Identify which cell holds the provided text, then report its (X, Y) central coordinate. 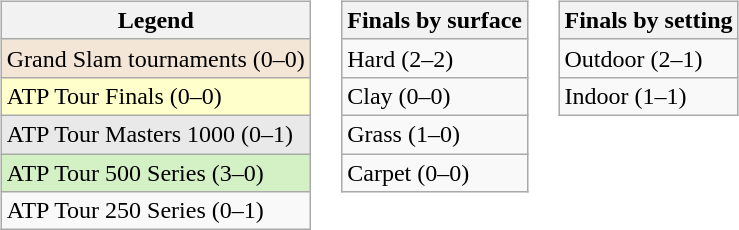
Grand Slam tournaments (0–0) (156, 58)
Hard (2–2) (435, 58)
Indoor (1–1) (648, 96)
ATP Tour 250 Series (0–1) (156, 211)
Legend (156, 20)
ATP Tour 500 Series (3–0) (156, 173)
ATP Tour Finals (0–0) (156, 96)
Finals by surface (435, 20)
Clay (0–0) (435, 96)
Outdoor (2–1) (648, 58)
Grass (1–0) (435, 134)
Carpet (0–0) (435, 173)
ATP Tour Masters 1000 (0–1) (156, 134)
Finals by setting (648, 20)
